Extract the [X, Y] coordinate from the center of the cell holding the provided text.  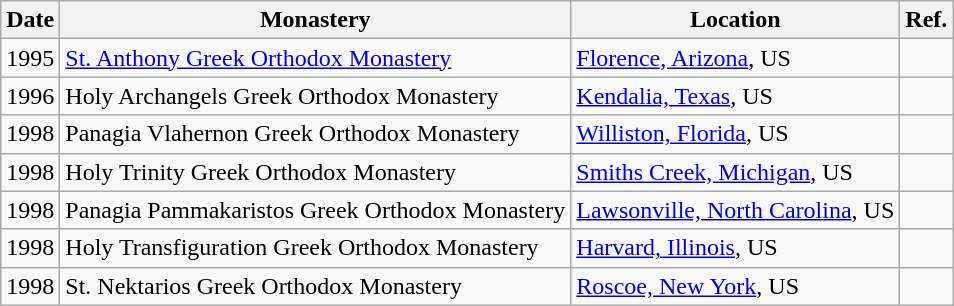
Smiths Creek, Michigan, US [736, 172]
Holy Archangels Greek Orthodox Monastery [316, 96]
Panagia Pammakaristos Greek Orthodox Monastery [316, 210]
Monastery [316, 20]
Ref. [926, 20]
Harvard, Illinois, US [736, 248]
Lawsonville, North Carolina, US [736, 210]
1996 [30, 96]
St. Anthony Greek Orthodox Monastery [316, 58]
Date [30, 20]
Holy Transfiguration Greek Orthodox Monastery [316, 248]
Williston, Florida, US [736, 134]
1995 [30, 58]
Roscoe, New York, US [736, 286]
Florence, Arizona, US [736, 58]
Panagia Vlahernon Greek Orthodox Monastery [316, 134]
St. Nektarios Greek Orthodox Monastery [316, 286]
Location [736, 20]
Kendalia, Texas, US [736, 96]
Holy Trinity Greek Orthodox Monastery [316, 172]
